Determine the (x, y) coordinate at the center of the cell enclosing the given text.  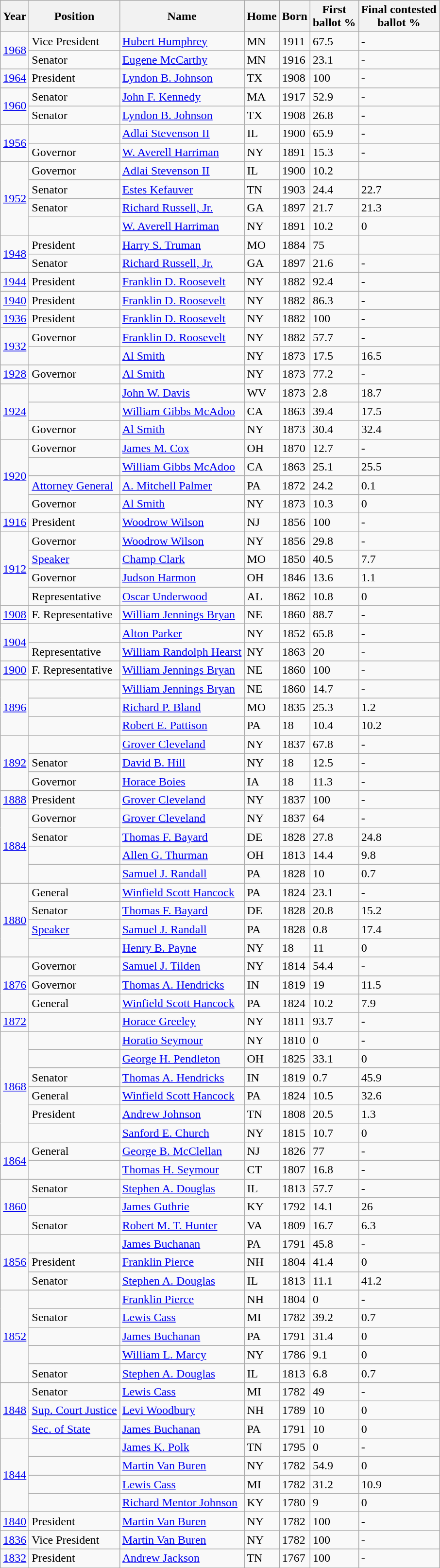
9 (334, 1503)
10.7 (334, 1133)
Year (15, 17)
1864 (15, 1161)
MA (262, 97)
1825 (294, 1059)
George H. Pendleton (182, 1059)
14.4 (334, 855)
12.5 (334, 763)
93.7 (334, 1022)
1826 (294, 1151)
21.7 (334, 208)
1795 (294, 1447)
54.4 (334, 966)
William L. Marcy (182, 1355)
26 (399, 1207)
11 (334, 948)
1832 (15, 1558)
13.6 (334, 578)
1809 (294, 1225)
9.8 (399, 855)
James Guthrie (182, 1207)
1814 (294, 966)
Thomas H. Seymour (182, 1170)
Levi Woodbury (182, 1410)
Horace Boies (182, 781)
10.8 (334, 596)
15.2 (399, 911)
1948 (15, 254)
Attorney General (74, 485)
1792 (294, 1207)
1896 (15, 707)
77.2 (334, 374)
6.3 (399, 1225)
19 (334, 985)
1928 (15, 374)
Home (262, 17)
Richard Mentor Johnson (182, 1503)
Horatio Seymour (182, 1040)
54.9 (334, 1466)
1808 (294, 1114)
67.8 (334, 744)
1944 (15, 282)
65.9 (334, 134)
1876 (15, 985)
9.1 (334, 1355)
David B. Hill (182, 763)
1924 (15, 411)
1868 (15, 1086)
77 (334, 1151)
Sanford E. Church (182, 1133)
1807 (294, 1170)
IA (262, 781)
1810 (294, 1040)
1903 (294, 189)
A. Mitchell Palmer (182, 485)
1904 (15, 643)
45.9 (399, 1077)
86.3 (334, 300)
1.3 (399, 1114)
22.7 (399, 189)
32.6 (399, 1096)
Judson Harmon (182, 578)
26.8 (334, 115)
Hubert Humphrey (182, 41)
1780 (294, 1503)
25.5 (399, 467)
39.4 (334, 411)
16.8 (334, 1170)
7.9 (399, 1003)
45.8 (334, 1244)
Oscar Underwood (182, 596)
Henry B. Payne (182, 948)
1862 (294, 596)
65.8 (334, 633)
17.4 (399, 929)
32.4 (399, 430)
1940 (15, 300)
10.4 (334, 726)
15.3 (334, 152)
Eugene McCarthy (182, 60)
1952 (15, 198)
41.4 (334, 1262)
John W. Davis (182, 393)
18.7 (399, 393)
67.5 (334, 41)
1968 (15, 51)
41.2 (399, 1281)
1846 (294, 578)
Final contested ballot % (399, 17)
6.8 (334, 1373)
Allen G. Thurman (182, 855)
24.8 (399, 836)
20.5 (334, 1114)
Andrew Johnson (182, 1114)
1767 (294, 1558)
21.6 (334, 263)
1960 (15, 106)
AL (262, 596)
7.7 (399, 559)
1835 (294, 707)
39.2 (334, 1318)
WV (262, 393)
Position (74, 17)
Samuel J. Tilden (182, 966)
11.1 (334, 1281)
Estes Kefauver (182, 189)
2.8 (334, 393)
1811 (294, 1022)
64 (334, 818)
10.5 (334, 1096)
William Randolph Hearst (182, 652)
16.7 (334, 1225)
Sup. Court Justice (74, 1410)
1789 (294, 1410)
14.7 (334, 689)
1848 (15, 1410)
1844 (15, 1475)
CT (262, 1170)
25.1 (334, 467)
1815 (294, 1133)
1850 (294, 559)
21.3 (399, 208)
1936 (15, 319)
Richard P. Bland (182, 707)
1786 (294, 1355)
31.2 (334, 1484)
20 (334, 652)
88.7 (334, 615)
1932 (15, 347)
1870 (294, 448)
75 (334, 244)
25.3 (334, 707)
12.7 (334, 448)
Harry S. Truman (182, 244)
Alton Parker (182, 633)
0.1 (399, 485)
1.2 (399, 707)
24.4 (334, 189)
James K. Polk (182, 1447)
40.5 (334, 559)
0.8 (334, 929)
Name (182, 17)
1892 (15, 763)
1911 (294, 41)
49 (334, 1392)
11.5 (399, 985)
Horace Greeley (182, 1022)
92.4 (334, 282)
27.8 (334, 836)
Robert E. Pattison (182, 726)
First ballot % (334, 17)
30.4 (334, 430)
1964 (15, 78)
Robert M. T. Hunter (182, 1225)
1920 (15, 476)
Champ Clark (182, 559)
14.1 (334, 1207)
29.8 (334, 541)
1836 (15, 1540)
1956 (15, 143)
31.4 (334, 1336)
33.1 (334, 1059)
1888 (15, 800)
John F. Kennedy (182, 97)
10.3 (334, 504)
10.9 (399, 1484)
Sec. of State (74, 1429)
52.9 (334, 97)
1880 (15, 920)
20.8 (334, 911)
1.1 (399, 578)
Born (294, 17)
VA (262, 1225)
1840 (15, 1521)
11.3 (334, 781)
16.5 (399, 356)
George B. McClellan (182, 1151)
James M. Cox (182, 448)
Andrew Jackson (182, 1558)
24.2 (334, 485)
1912 (15, 569)
1917 (294, 97)
